Identify which cell holds the provided text, then report its (X, Y) central coordinate. 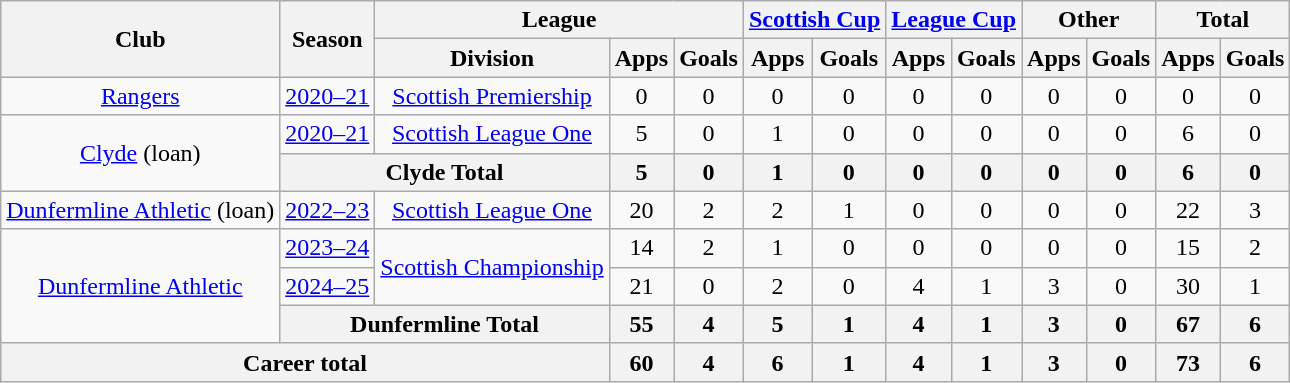
League (560, 20)
Season (328, 39)
Clyde Total (444, 172)
Scottish Championship (492, 267)
Rangers (140, 96)
Club (140, 39)
Scottish Cup (814, 20)
67 (1188, 324)
15 (1188, 248)
22 (1188, 210)
Other (1089, 20)
Career total (305, 362)
60 (641, 362)
Division (492, 58)
Dunfermline Athletic (loan) (140, 210)
Dunfermline Athletic (140, 286)
2024–25 (328, 286)
2022–23 (328, 210)
21 (641, 286)
55 (641, 324)
Scottish Premiership (492, 96)
20 (641, 210)
14 (641, 248)
30 (1188, 286)
League Cup (954, 20)
Total (1223, 20)
73 (1188, 362)
Clyde (loan) (140, 153)
2023–24 (328, 248)
Dunfermline Total (444, 324)
